Determine the (x, y) coordinate at the center of the cell enclosing the given text.  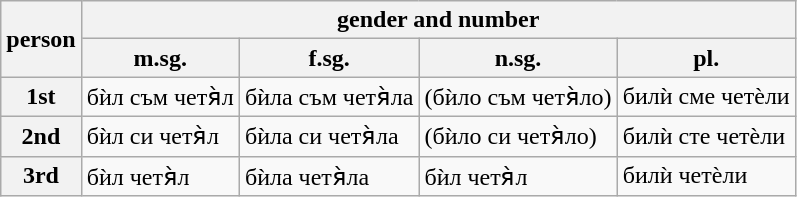
бѝл си четя̀л (160, 136)
n.sg. (518, 58)
gender and number (438, 20)
бѝла четя̀ла (329, 176)
f.sg. (329, 58)
бѝла съм четя̀ла (329, 97)
2nd (41, 136)
3rd (41, 176)
(бѝло съм четя̀ло) (518, 97)
билѝ сте четѐли (706, 136)
1st (41, 97)
pl. (706, 58)
билѝ сме четѐли (706, 97)
бѝл съм четя̀л (160, 97)
билѝ четѐли (706, 176)
бѝла си четя̀ла (329, 136)
person (41, 39)
m.sg. (160, 58)
(бѝло си четя̀ло) (518, 136)
